Extract the [x, y] coordinate from the center of the cell holding the provided text.  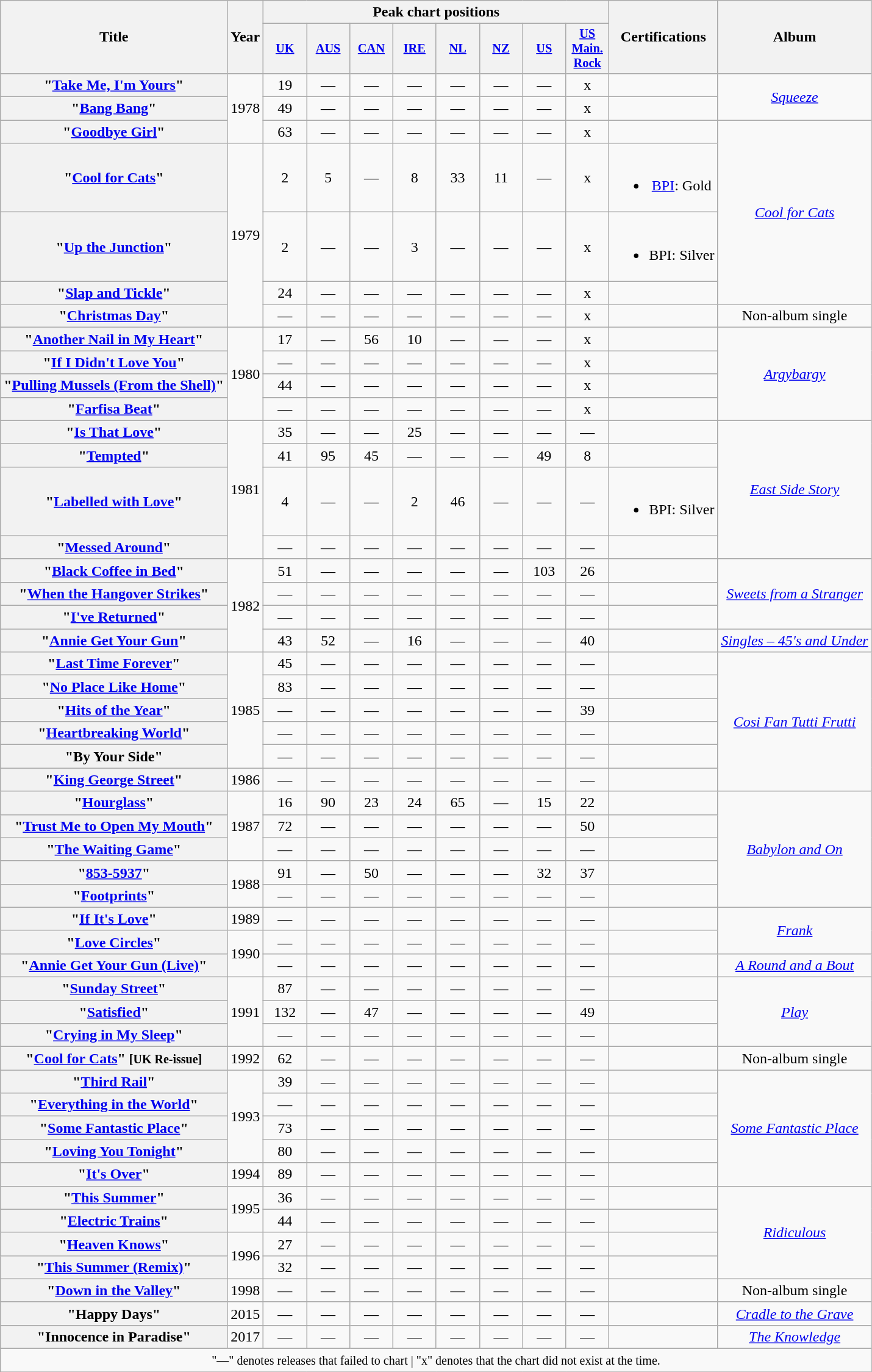
56 [371, 339]
Title [114, 37]
36 [285, 1198]
Squeeze [795, 96]
1982 [245, 605]
90 [328, 803]
"Is That Love" [114, 432]
"When the Hangover Strikes" [114, 594]
"—" denotes releases that failed to chart | "x" denotes that the chart did not exist at the time. [436, 1360]
"Pulling Mussels (From the Shell)" [114, 386]
Play [795, 1012]
"Footprints" [114, 896]
51 [285, 570]
"Hits of the Year" [114, 710]
1995 [245, 1209]
Cool for Cats [795, 212]
"853-5937" [114, 872]
2017 [245, 1337]
IRE [415, 49]
91 [285, 872]
41 [285, 455]
46 [457, 501]
"Take Me, I'm Yours" [114, 85]
1993 [245, 1116]
BPI: Gold [663, 178]
NL [457, 49]
"Black Coffee in Bed" [114, 570]
1981 [245, 489]
East Side Story [795, 489]
The Knowledge [795, 1337]
1991 [245, 1012]
"Another Nail in My Heart" [114, 339]
"Goodbye Girl" [114, 132]
72 [285, 826]
62 [285, 1058]
"Bang Bang" [114, 109]
1978 [245, 108]
Cosi Fan Tutti Frutti [795, 722]
"Some Fantastic Place" [114, 1128]
80 [285, 1151]
"Heartbreaking World" [114, 733]
2015 [245, 1313]
87 [285, 989]
25 [415, 432]
"Cool for Cats" [114, 178]
Frank [795, 930]
"I've Returned" [114, 617]
40 [588, 641]
11 [501, 178]
"No Place Like Home" [114, 687]
"Love Circles" [114, 942]
26 [588, 570]
Sweets from a Stranger [795, 594]
1979 [245, 235]
"Trust Me to Open My Mouth" [114, 826]
19 [285, 85]
Argybargy [795, 374]
Certifications [663, 37]
"Innocence in Paradise" [114, 1337]
103 [544, 570]
52 [328, 641]
1985 [245, 710]
Some Fantastic Place [795, 1128]
17 [285, 339]
Peak chart positions [437, 12]
"By Your Side" [114, 756]
33 [457, 178]
1998 [245, 1290]
"Last Time Forever" [114, 664]
USMain.Rock [588, 49]
4 [285, 501]
65 [457, 803]
37 [588, 872]
"Labelled with Love" [114, 501]
"It's Over" [114, 1174]
US [544, 49]
Year [245, 37]
1992 [245, 1058]
"Loving You Tonight" [114, 1151]
"Crying in My Sleep" [114, 1035]
CAN [371, 49]
"Everything in the World" [114, 1105]
1986 [245, 780]
"Sunday Street" [114, 989]
Ridiculous [795, 1232]
10 [415, 339]
"Electric Trains" [114, 1221]
47 [371, 1012]
"Satisfied" [114, 1012]
Cradle to the Grave [795, 1313]
83 [285, 687]
"Hourglass" [114, 803]
"This Summer" [114, 1198]
"The Waiting Game" [114, 849]
"Slap and Tickle" [114, 293]
"Tempted" [114, 455]
5 [328, 178]
132 [285, 1012]
23 [371, 803]
"Cool for Cats" [UK Re-issue] [114, 1058]
"Happy Days" [114, 1313]
22 [588, 803]
3 [415, 246]
43 [285, 641]
1989 [245, 919]
"If I Didn't Love You" [114, 362]
27 [285, 1244]
"Annie Get Your Gun" [114, 641]
89 [285, 1174]
1980 [245, 374]
Singles – 45's and Under [795, 641]
"Messed Around" [114, 547]
Babylon and On [795, 849]
1994 [245, 1174]
"Down in the Valley" [114, 1290]
A Round and a Bout [795, 965]
"If It's Love" [114, 919]
1996 [245, 1255]
35 [285, 432]
1988 [245, 884]
UK [285, 49]
"This Summer (Remix)" [114, 1267]
Album [795, 37]
"Annie Get Your Gun (Live)" [114, 965]
63 [285, 132]
"Christmas Day" [114, 316]
"Heaven Knows" [114, 1244]
73 [285, 1128]
15 [544, 803]
"Up the Junction" [114, 246]
1987 [245, 826]
"King George Street" [114, 780]
"Third Rail" [114, 1082]
95 [328, 455]
AUS [328, 49]
NZ [501, 49]
1990 [245, 954]
"Farfisa Beat" [114, 409]
